Extract the (x, y) coordinate from the center of the cell holding the provided text.  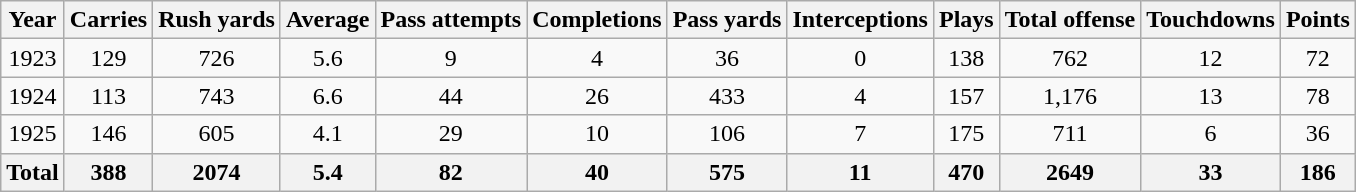
72 (1318, 58)
Completions (597, 20)
129 (108, 58)
726 (217, 58)
Rush yards (217, 20)
40 (597, 172)
29 (451, 134)
Total offense (1070, 20)
6 (1211, 134)
175 (966, 134)
Pass yards (727, 20)
78 (1318, 96)
Pass attempts (451, 20)
5.6 (328, 58)
Interceptions (860, 20)
711 (1070, 134)
2074 (217, 172)
13 (1211, 96)
743 (217, 96)
1925 (33, 134)
2649 (1070, 172)
113 (108, 96)
5.4 (328, 172)
12 (1211, 58)
Average (328, 20)
Touchdowns (1211, 20)
4.1 (328, 134)
470 (966, 172)
9 (451, 58)
Total (33, 172)
44 (451, 96)
106 (727, 134)
6.6 (328, 96)
26 (597, 96)
11 (860, 172)
186 (1318, 172)
0 (860, 58)
33 (1211, 172)
10 (597, 134)
82 (451, 172)
146 (108, 134)
605 (217, 134)
1,176 (1070, 96)
Plays (966, 20)
138 (966, 58)
1924 (33, 96)
Points (1318, 20)
1923 (33, 58)
Carries (108, 20)
575 (727, 172)
7 (860, 134)
Year (33, 20)
388 (108, 172)
157 (966, 96)
762 (1070, 58)
433 (727, 96)
